Search for the cell housing the specified text and yield its (x, y) center coordinate. 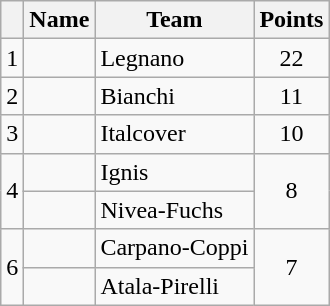
10 (292, 134)
3 (12, 134)
7 (292, 267)
Team (174, 20)
Bianchi (174, 96)
Atala-Pirelli (174, 286)
Italcover (174, 134)
Carpano-Coppi (174, 248)
11 (292, 96)
Nivea-Fuchs (174, 210)
1 (12, 58)
8 (292, 191)
22 (292, 58)
Legnano (174, 58)
2 (12, 96)
Name (60, 20)
Points (292, 20)
Ignis (174, 172)
4 (12, 191)
6 (12, 267)
